Locate the cell with the specified text and output its (x, y) center coordinate. 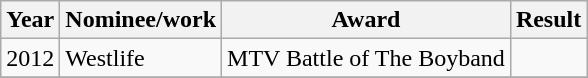
MTV Battle of The Boyband (366, 58)
Year (30, 20)
Award (366, 20)
Result (548, 20)
Nominee/work (141, 20)
Westlife (141, 58)
2012 (30, 58)
